Locate the cell with the specified text and output its [x, y] center coordinate. 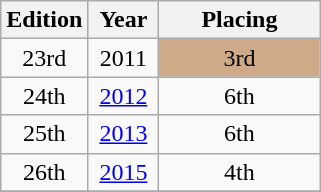
25th [44, 134]
Placing [240, 20]
3rd [240, 58]
23rd [44, 58]
2013 [124, 134]
24th [44, 96]
2015 [124, 172]
2012 [124, 96]
2011 [124, 58]
Year [124, 20]
26th [44, 172]
4th [240, 172]
Edition [44, 20]
